For the text-containing cell, return its midpoint in (x, y) coordinate format. 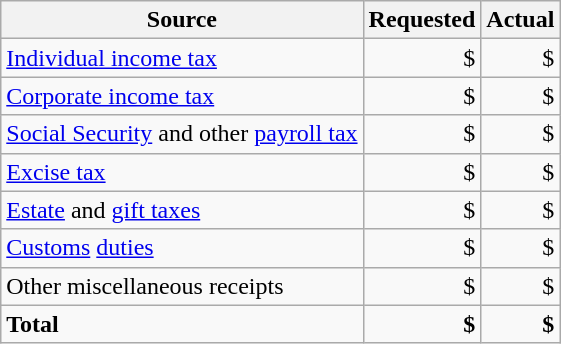
Source (182, 20)
Estate and gift taxes (182, 210)
Social Security and other payroll tax (182, 134)
Corporate income tax (182, 96)
Customs duties (182, 248)
Requested (422, 20)
Actual (520, 20)
Total (182, 324)
Individual income tax (182, 58)
Other miscellaneous receipts (182, 286)
Excise tax (182, 172)
